Provide the [x, y] coordinate of the cell's center where the given text is located.  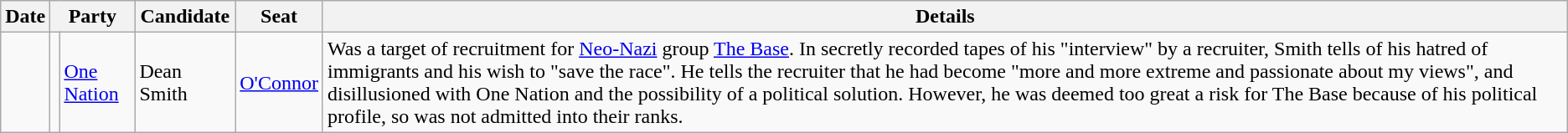
Party [92, 17]
Seat [280, 17]
One Nation [97, 82]
Details [945, 17]
Date [25, 17]
Candidate [185, 17]
O'Connor [280, 82]
Dean Smith [185, 82]
